Output the (X, Y) coordinate of the center of the cell containing the given text.  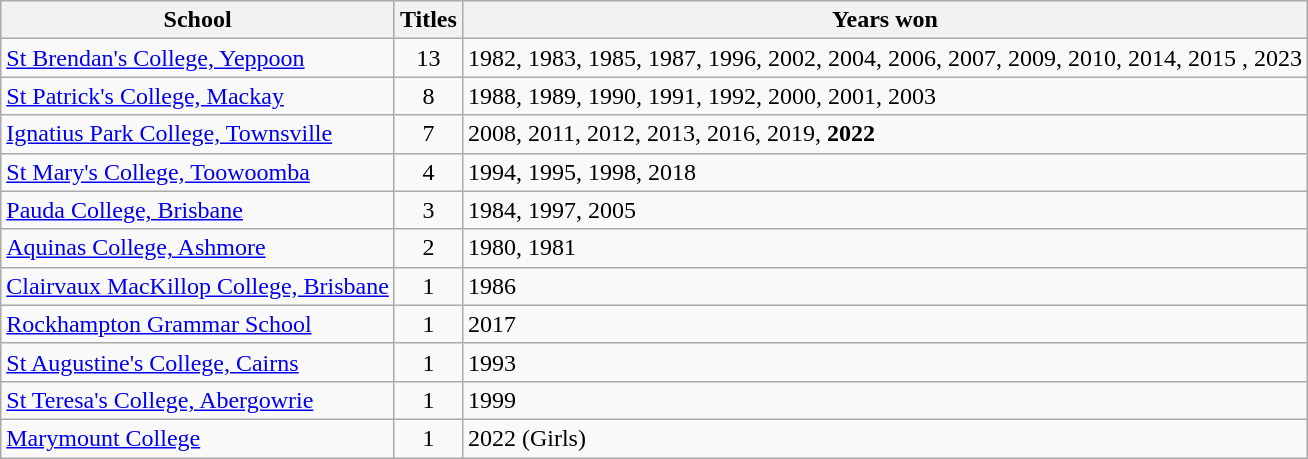
2022 (Girls) (884, 438)
St Teresa's College, Abergowrie (198, 400)
2017 (884, 324)
St Brendan's College, Yeppoon (198, 58)
St Mary's College, Toowoomba (198, 172)
St Augustine's College, Cairns (198, 362)
Clairvaux MacKillop College, Brisbane (198, 286)
Ignatius Park College, Townsville (198, 134)
8 (428, 96)
Titles (428, 20)
1999 (884, 400)
13 (428, 58)
1993 (884, 362)
1986 (884, 286)
4 (428, 172)
Aquinas College, Ashmore (198, 248)
1984, 1997, 2005 (884, 210)
7 (428, 134)
Rockhampton Grammar School (198, 324)
Pauda College, Brisbane (198, 210)
2008, 2011, 2012, 2013, 2016, 2019, 2022 (884, 134)
1994, 1995, 1998, 2018 (884, 172)
St Patrick's College, Mackay (198, 96)
3 (428, 210)
School (198, 20)
1988, 1989, 1990, 1991, 1992, 2000, 2001, 2003 (884, 96)
Marymount College (198, 438)
1982, 1983, 1985, 1987, 1996, 2002, 2004, 2006, 2007, 2009, 2010, 2014, 2015 , 2023 (884, 58)
2 (428, 248)
1980, 1981 (884, 248)
Years won (884, 20)
